Return the (X, Y) coordinate for the center point of the cell that contains the specified text.  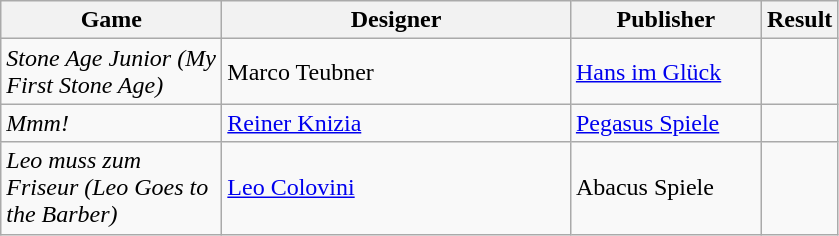
Marco Teubner (396, 72)
Result (799, 20)
Publisher (666, 20)
Hans im Glück (666, 72)
Abacus Spiele (666, 188)
Leo Colovini (396, 188)
Designer (396, 20)
Pegasus Spiele (666, 123)
Game (112, 20)
Leo muss zum Friseur (Leo Goes to the Barber) (112, 188)
Reiner Knizia (396, 123)
Stone Age Junior (My First Stone Age) (112, 72)
Mmm! (112, 123)
